Identify which cell holds the provided text, then report its (X, Y) central coordinate. 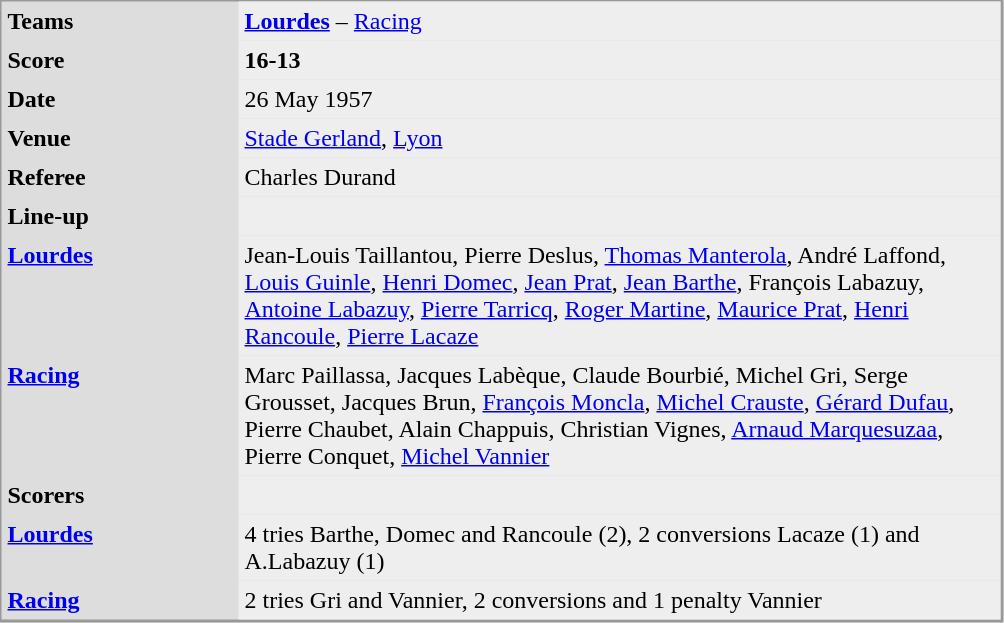
4 tries Barthe, Domec and Rancoule (2), 2 conversions Lacaze (1) and A.Labazuy (1) (619, 547)
Score (120, 60)
Referee (120, 178)
Scorers (120, 496)
Venue (120, 138)
Lourdes – Racing (619, 22)
Stade Gerland, Lyon (619, 138)
Date (120, 100)
Teams (120, 22)
Line-up (120, 216)
16-13 (619, 60)
Charles Durand (619, 178)
2 tries Gri and Vannier, 2 conversions and 1 penalty Vannier (619, 600)
26 May 1957 (619, 100)
